Return the (X, Y) coordinate for the center point of the cell that contains the specified text.  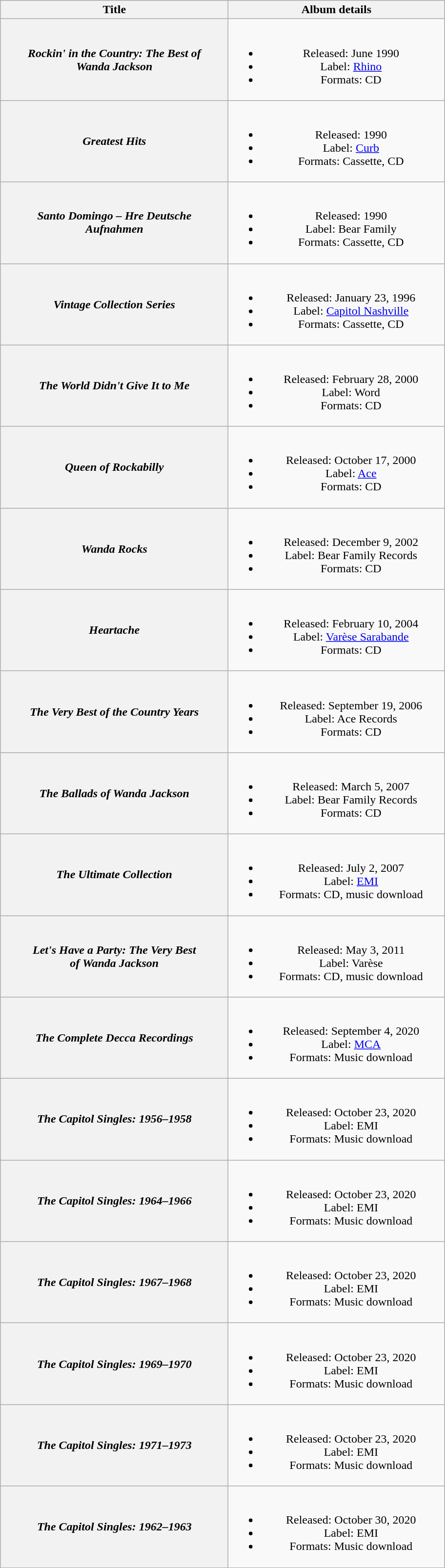
The Complete Decca Recordings (114, 1038)
Greatest Hits (114, 141)
The Capitol Singles: 1967–1968 (114, 1282)
Wanda Rocks (114, 548)
Released: January 23, 1996Label: Capitol NashvilleFormats: Cassette, CD (337, 304)
Vintage Collection Series (114, 304)
Released: September 19, 2006Label: Ace RecordsFormats: CD (337, 711)
The Capitol Singles: 1964–1966 (114, 1201)
The Capitol Singles: 1971–1973 (114, 1445)
Let's Have a Party: The Very Bestof Wanda Jackson (114, 956)
Released: December 9, 2002Label: Bear Family RecordsFormats: CD (337, 548)
The World Didn't Give It to Me (114, 385)
Released: October 17, 2000Label: AceFormats: CD (337, 467)
Released: March 5, 2007Label: Bear Family RecordsFormats: CD (337, 793)
Released: February 28, 2000Label: WordFormats: CD (337, 385)
The Ballads of Wanda Jackson (114, 793)
Released: September 4, 2020Label: MCAFormats: Music download (337, 1038)
Released: 1990Label: Bear FamilyFormats: Cassette, CD (337, 222)
The Ultimate Collection (114, 874)
Released: February 10, 2004Label: Varèse SarabandeFormats: CD (337, 630)
The Capitol Singles: 1962–1963 (114, 1527)
Released: July 2, 2007Label: EMIFormats: CD, music download (337, 874)
Released: June 1990Label: RhinoFormats: CD (337, 60)
The Capitol Singles: 1956–1958 (114, 1119)
Santo Domingo – Hre DeutscheAufnahmen (114, 222)
The Very Best of the Country Years (114, 711)
Released: October 30, 2020Label: EMIFormats: Music download (337, 1527)
Queen of Rockabilly (114, 467)
Album details (337, 10)
The Capitol Singles: 1969–1970 (114, 1364)
Released: May 3, 2011Label: VarèseFormats: CD, music download (337, 956)
Rockin' in the Country: The Best ofWanda Jackson (114, 60)
Released: 1990Label: CurbFormats: Cassette, CD (337, 141)
Title (114, 10)
Heartache (114, 630)
